Capture the cell that displays the provided text and extract its (X, Y) central coordinate. 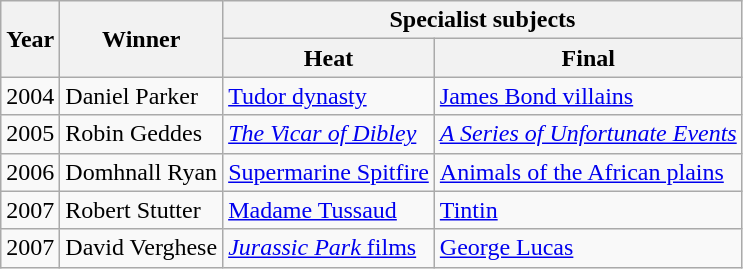
The Vicar of Dibley (329, 134)
2004 (30, 96)
Year (30, 39)
Specialist subjects (483, 20)
Jurassic Park films (329, 248)
George Lucas (588, 248)
James Bond villains (588, 96)
Madame Tussaud (329, 210)
David Verghese (142, 248)
2005 (30, 134)
Tudor dynasty (329, 96)
Final (588, 58)
2006 (30, 172)
Robert Stutter (142, 210)
Daniel Parker (142, 96)
A Series of Unfortunate Events (588, 134)
Animals of the African plains (588, 172)
Supermarine Spitfire (329, 172)
Heat (329, 58)
Domhnall Ryan (142, 172)
Winner (142, 39)
Tintin (588, 210)
Robin Geddes (142, 134)
